Detect which cell encompasses the target text, then output its [X, Y] center coordinate. 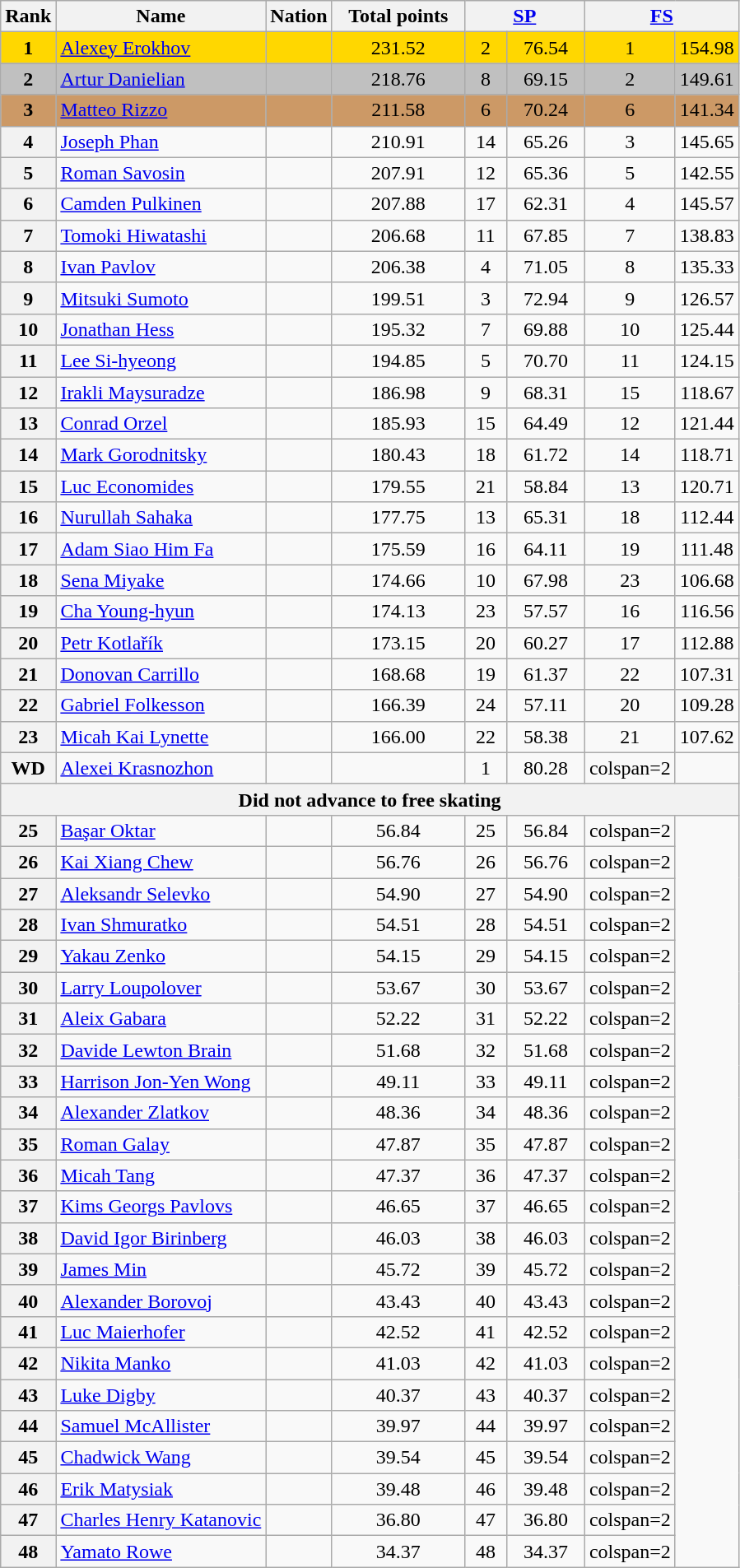
174.66 [398, 580]
Did not advance to free skating [370, 799]
107.62 [706, 737]
70.70 [545, 361]
Micah Tang [161, 1175]
76.54 [545, 48]
Donovan Carrillo [161, 674]
Yakau Zenko [161, 956]
Sena Miyake [161, 580]
64.49 [545, 424]
FS [662, 16]
Luke Digby [161, 1395]
80.28 [545, 768]
24 [486, 705]
72.94 [545, 298]
Micah Kai Lynette [161, 737]
210.91 [398, 142]
125.44 [706, 329]
Petr Kotlařík [161, 643]
Ivan Pavlov [161, 267]
Total points [398, 16]
185.93 [398, 424]
58.38 [545, 737]
Conrad Orzel [161, 424]
124.15 [706, 361]
112.44 [706, 518]
62.31 [545, 204]
Ivan Shmuratko [161, 925]
Nation [299, 16]
173.15 [398, 643]
Roman Galay [161, 1144]
207.91 [398, 173]
106.68 [706, 580]
180.43 [398, 455]
Kai Xiang Chew [161, 862]
Chadwick Wang [161, 1458]
SP [524, 16]
Larry Loupolover [161, 988]
211.58 [398, 110]
65.31 [545, 518]
65.36 [545, 173]
65.26 [545, 142]
67.85 [545, 235]
Lee Si-hyeong [161, 361]
Alexander Zlatkov [161, 1113]
67.98 [545, 580]
James Min [161, 1269]
Yamato Rowe [161, 1552]
Cha Young-hyun [161, 612]
199.51 [398, 298]
Luc Economides [161, 486]
Joseph Phan [161, 142]
Name [161, 16]
206.68 [398, 235]
111.48 [706, 549]
Alexei Krasnozhon [161, 768]
Başar Oktar [161, 831]
175.59 [398, 549]
Davide Lewton Brain [161, 1050]
206.38 [398, 267]
145.57 [706, 204]
64.11 [545, 549]
177.75 [398, 518]
Alexander Borovoj [161, 1300]
61.37 [545, 674]
194.85 [398, 361]
142.55 [706, 173]
168.68 [398, 674]
70.24 [545, 110]
174.13 [398, 612]
Adam Siao Him Fa [161, 549]
David Igor Birinberg [161, 1238]
166.39 [398, 705]
207.88 [398, 204]
231.52 [398, 48]
Luc Maierhofer [161, 1332]
116.56 [706, 612]
Jonathan Hess [161, 329]
118.71 [706, 455]
Gabriel Folkesson [161, 705]
126.57 [706, 298]
Charles Henry Katanovic [161, 1520]
154.98 [706, 48]
Irakli Maysuradze [161, 393]
Nikita Manko [161, 1363]
Aleksandr Selevko [161, 893]
Matteo Rizzo [161, 110]
141.34 [706, 110]
109.28 [706, 705]
Roman Savosin [161, 173]
166.00 [398, 737]
Alexey Erokhov [161, 48]
Kims Georgs Pavlovs [161, 1207]
112.88 [706, 643]
Artur Danielian [161, 79]
Camden Pulkinen [161, 204]
135.33 [706, 267]
195.32 [398, 329]
Rank [28, 16]
Erik Matysiak [161, 1489]
Harrison Jon-Yen Wong [161, 1082]
121.44 [706, 424]
186.98 [398, 393]
Aleix Gabara [161, 1019]
61.72 [545, 455]
69.88 [545, 329]
57.11 [545, 705]
60.27 [545, 643]
120.71 [706, 486]
Mitsuki Sumoto [161, 298]
Nurullah Sahaka [161, 518]
69.15 [545, 79]
71.05 [545, 267]
107.31 [706, 674]
68.31 [545, 393]
Samuel McAllister [161, 1426]
145.65 [706, 142]
WD [28, 768]
149.61 [706, 79]
57.57 [545, 612]
138.83 [706, 235]
118.67 [706, 393]
179.55 [398, 486]
218.76 [398, 79]
Tomoki Hiwatashi [161, 235]
Mark Gorodnitsky [161, 455]
58.84 [545, 486]
